Capture the cell that displays the provided text and extract its [X, Y] central coordinate. 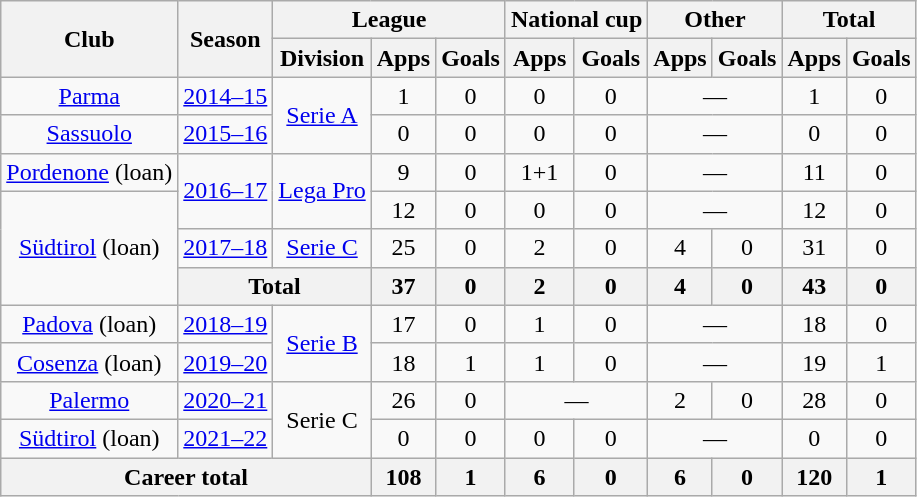
Season [226, 39]
Cosenza (loan) [90, 362]
19 [814, 362]
26 [403, 400]
League [390, 20]
National cup [576, 20]
Club [90, 39]
Palermo [90, 400]
2018–19 [226, 324]
28 [814, 400]
31 [814, 248]
Pordenone (loan) [90, 172]
Serie A [322, 115]
Division [322, 58]
2016–17 [226, 191]
2021–22 [226, 438]
2017–18 [226, 248]
17 [403, 324]
120 [814, 477]
9 [403, 172]
37 [403, 286]
2014–15 [226, 96]
43 [814, 286]
108 [403, 477]
1+1 [539, 172]
Padova (loan) [90, 324]
Sassuolo [90, 134]
Lega Pro [322, 191]
2020–21 [226, 400]
Serie B [322, 343]
Other [715, 20]
2015–16 [226, 134]
11 [814, 172]
25 [403, 248]
Career total [186, 477]
Parma [90, 96]
2019–20 [226, 362]
